Scan for the cell matching the given text and deliver its [x, y] coordinate at center. 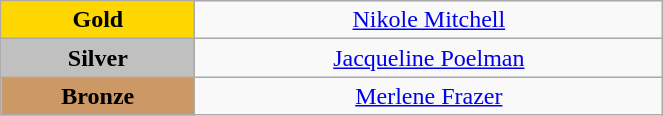
Gold [98, 20]
Bronze [98, 96]
Jacqueline Poelman [429, 58]
Silver [98, 58]
Merlene Frazer [429, 96]
Nikole Mitchell [429, 20]
